Identify which cell holds the provided text, then report its (X, Y) central coordinate. 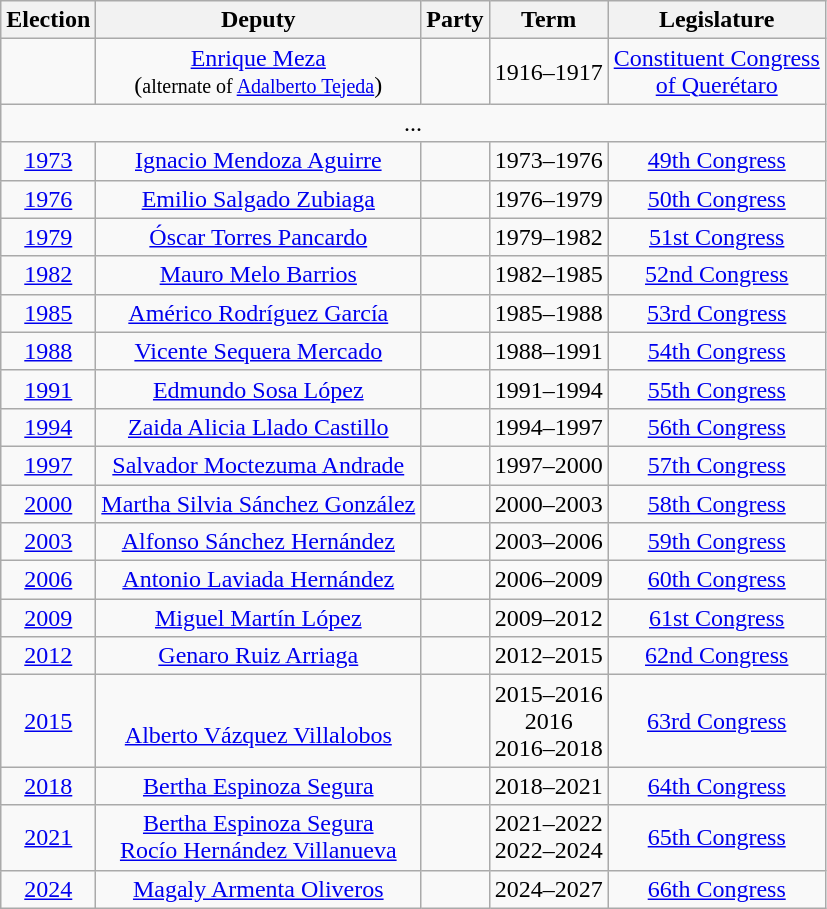
2015–201620162016–2018 (548, 721)
Miguel Martín López (258, 618)
Legislature (716, 20)
1994 (48, 427)
Ignacio Mendoza Aguirre (258, 161)
1976–1979 (548, 199)
Party (455, 20)
Emilio Salgado Zubiaga (258, 199)
2018 (48, 786)
1988–1991 (548, 351)
1982–1985 (548, 275)
1994–1997 (548, 427)
2000 (48, 503)
Election (48, 20)
... (414, 123)
2003 (48, 542)
1976 (48, 199)
Óscar Torres Pancardo (258, 237)
56th Congress (716, 427)
55th Congress (716, 389)
1979–1982 (548, 237)
1985 (48, 313)
Deputy (258, 20)
Martha Silvia Sánchez González (258, 503)
58th Congress (716, 503)
61st Congress (716, 618)
1991 (48, 389)
52nd Congress (716, 275)
51st Congress (716, 237)
Term (548, 20)
1988 (48, 351)
2015 (48, 721)
64th Congress (716, 786)
Salvador Moctezuma Andrade (258, 465)
62nd Congress (716, 656)
Magaly Armenta Oliveros (258, 889)
60th Congress (716, 580)
Genaro Ruiz Arriaga (258, 656)
Edmundo Sosa López (258, 389)
1982 (48, 275)
1973–1976 (548, 161)
65th Congress (716, 838)
Antonio Laviada Hernández (258, 580)
1979 (48, 237)
53rd Congress (716, 313)
50th Congress (716, 199)
57th Congress (716, 465)
2024–2027 (548, 889)
1973 (48, 161)
Vicente Sequera Mercado (258, 351)
Bertha Espinoza Segura (258, 786)
Zaida Alicia Llado Castillo (258, 427)
2024 (48, 889)
2009–2012 (548, 618)
54th Congress (716, 351)
2021–20222022–2024 (548, 838)
2021 (48, 838)
1997–2000 (548, 465)
59th Congress (716, 542)
2003–2006 (548, 542)
2012 (48, 656)
Américo Rodríguez García (258, 313)
63rd Congress (716, 721)
Alberto Vázquez Villalobos (258, 721)
Constituent Congressof Querétaro (716, 72)
1991–1994 (548, 389)
2006 (48, 580)
2006–2009 (548, 580)
Alfonso Sánchez Hernández (258, 542)
1916–1917 (548, 72)
66th Congress (716, 889)
Mauro Melo Barrios (258, 275)
2000–2003 (548, 503)
49th Congress (716, 161)
2009 (48, 618)
Enrique Meza(alternate of Adalberto Tejeda) (258, 72)
1985–1988 (548, 313)
Bertha Espinoza SeguraRocío Hernández Villanueva (258, 838)
1997 (48, 465)
2012–2015 (548, 656)
2018–2021 (548, 786)
